Return the [x, y] coordinate for the center point of the cell that contains the specified text.  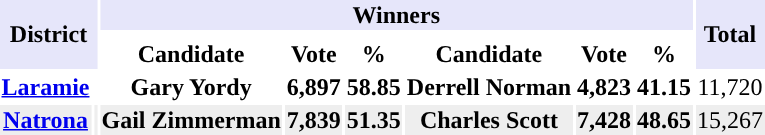
7,839 [314, 120]
Derrell Norman [488, 87]
Natrona [46, 120]
Charles Scott [488, 120]
51.35 [374, 120]
Gail Zimmerman [191, 120]
Winners [396, 15]
7,428 [604, 120]
41.15 [664, 87]
District [48, 34]
48.65 [664, 120]
4,823 [604, 87]
Gary Yordy [191, 87]
Total [730, 34]
15,267 [730, 120]
58.85 [374, 87]
11,720 [730, 87]
6,897 [314, 87]
Laramie [46, 87]
